Identify which cell holds the provided text, then report its (X, Y) central coordinate. 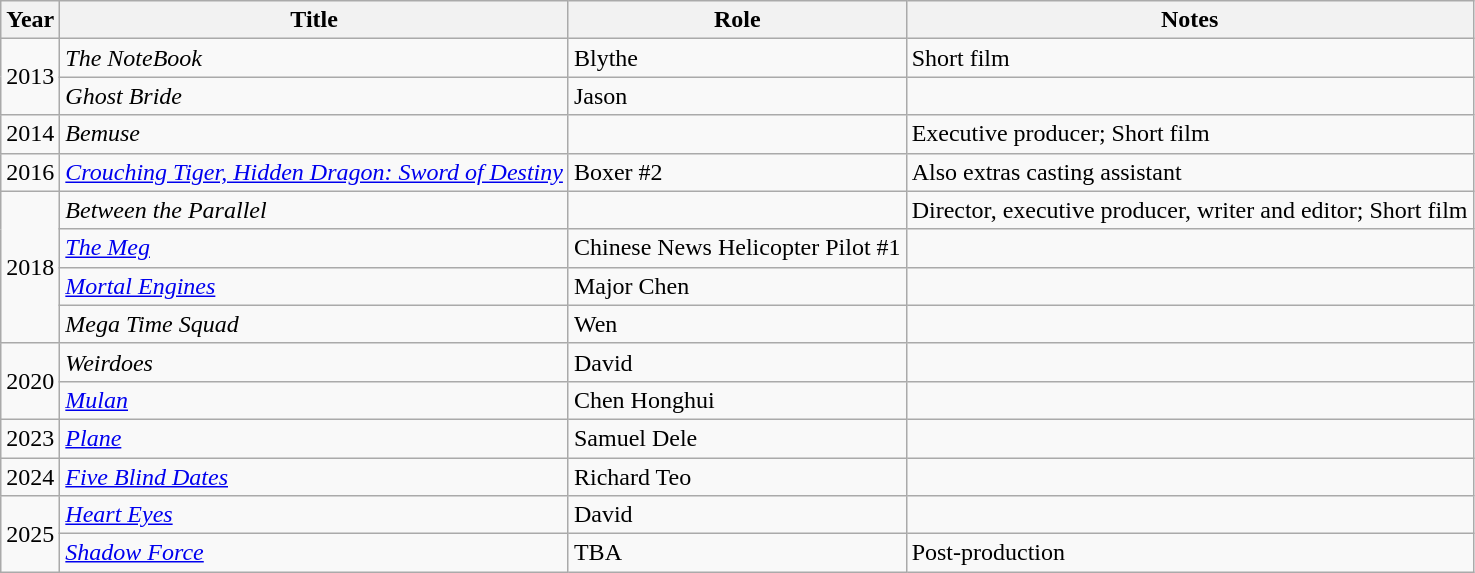
2016 (30, 172)
Notes (1190, 20)
2013 (30, 77)
Bemuse (314, 134)
Crouching Tiger, Hidden Dragon: Sword of Destiny (314, 172)
Year (30, 20)
Mulan (314, 400)
Major Chen (737, 286)
2025 (30, 534)
Five Blind Dates (314, 477)
Post-production (1190, 553)
Chinese News Helicopter Pilot #1 (737, 248)
Samuel Dele (737, 438)
2018 (30, 267)
Also extras casting assistant (1190, 172)
Role (737, 20)
Short film (1190, 58)
Jason (737, 96)
Boxer #2 (737, 172)
The NoteBook (314, 58)
2023 (30, 438)
Mortal Engines (314, 286)
Shadow Force (314, 553)
Ghost Bride (314, 96)
2024 (30, 477)
Director, executive producer, writer and editor; Short film (1190, 210)
TBA (737, 553)
Between the Parallel (314, 210)
Weirdoes (314, 362)
2020 (30, 381)
Executive producer; Short film (1190, 134)
Wen (737, 324)
Heart Eyes (314, 515)
2014 (30, 134)
Mega Time Squad (314, 324)
The Meg (314, 248)
Blythe (737, 58)
Chen Honghui (737, 400)
Richard Teo (737, 477)
Title (314, 20)
Plane (314, 438)
